Scan for the cell matching the given text and deliver its (X, Y) coordinate at center. 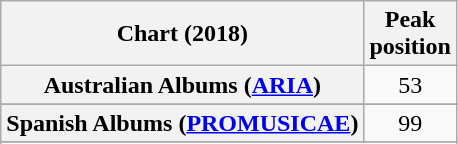
99 (410, 123)
Australian Albums (ARIA) (182, 85)
Spanish Albums (PROMUSICAE) (182, 123)
Peakposition (410, 34)
Chart (2018) (182, 34)
53 (410, 85)
